For the text-containing cell, return its midpoint in [x, y] coordinate format. 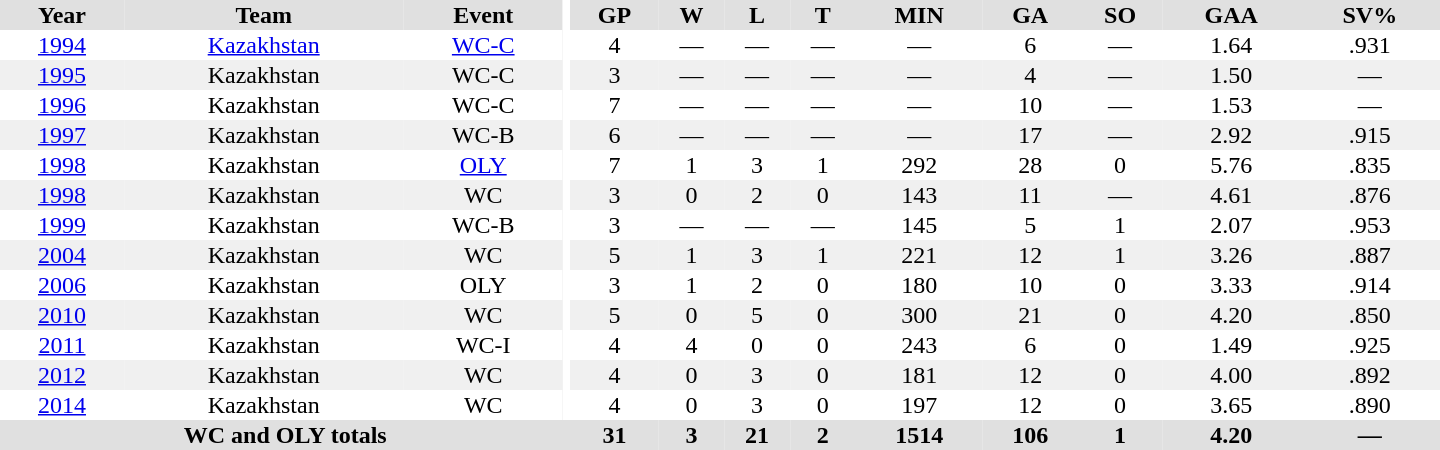
GAA [1232, 15]
5.76 [1232, 165]
2011 [62, 345]
243 [920, 345]
2012 [62, 375]
292 [920, 165]
.931 [1370, 45]
1997 [62, 135]
106 [1030, 435]
WC-I [483, 345]
143 [920, 195]
.835 [1370, 165]
300 [920, 315]
Team [264, 15]
181 [920, 375]
180 [920, 285]
197 [920, 405]
1.50 [1232, 75]
1514 [920, 435]
2.07 [1232, 225]
3.26 [1232, 255]
4.61 [1232, 195]
SO [1120, 15]
.890 [1370, 405]
.925 [1370, 345]
MIN [920, 15]
1999 [62, 225]
221 [920, 255]
2004 [62, 255]
17 [1030, 135]
SV% [1370, 15]
.914 [1370, 285]
31 [614, 435]
11 [1030, 195]
.876 [1370, 195]
.887 [1370, 255]
WC and OLY totals [285, 435]
1994 [62, 45]
Year [62, 15]
1.64 [1232, 45]
GP [614, 15]
2014 [62, 405]
GA [1030, 15]
1.53 [1232, 105]
2010 [62, 315]
Event [483, 15]
3.33 [1232, 285]
W [692, 15]
28 [1030, 165]
145 [920, 225]
.892 [1370, 375]
3.65 [1232, 405]
1995 [62, 75]
L [757, 15]
.953 [1370, 225]
2006 [62, 285]
1.49 [1232, 345]
2.92 [1232, 135]
.915 [1370, 135]
.850 [1370, 315]
4.00 [1232, 375]
1996 [62, 105]
T [823, 15]
